Find where the given text appears and provide that cell's center as [X, Y] coordinate. 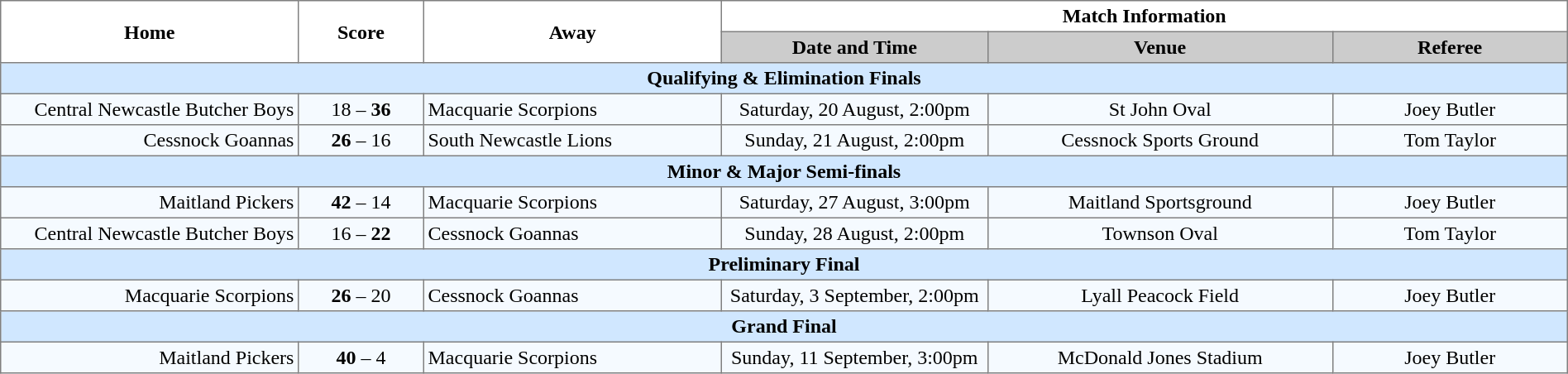
16 – 22 [361, 233]
18 – 36 [361, 109]
Grand Final [784, 327]
Lyall Peacock Field [1159, 295]
Cessnock Sports Ground [1159, 141]
Preliminary Final [784, 265]
Home [150, 31]
40 – 4 [361, 357]
McDonald Jones Stadium [1159, 357]
Saturday, 3 September, 2:00pm [854, 295]
St John Oval [1159, 109]
Minor & Major Semi-finals [784, 171]
Saturday, 20 August, 2:00pm [854, 109]
26 – 20 [361, 295]
Sunday, 11 September, 3:00pm [854, 357]
Sunday, 21 August, 2:00pm [854, 141]
South Newcastle Lions [572, 141]
Qualifying & Elimination Finals [784, 79]
Saturday, 27 August, 3:00pm [854, 203]
Townson Oval [1159, 233]
Match Information [1145, 17]
Venue [1159, 47]
Maitland Sportsground [1159, 203]
Score [361, 31]
42 – 14 [361, 203]
Sunday, 28 August, 2:00pm [854, 233]
26 – 16 [361, 141]
Away [572, 31]
Referee [1450, 47]
Date and Time [854, 47]
